Find where the given text appears and provide that cell's center as [X, Y] coordinate. 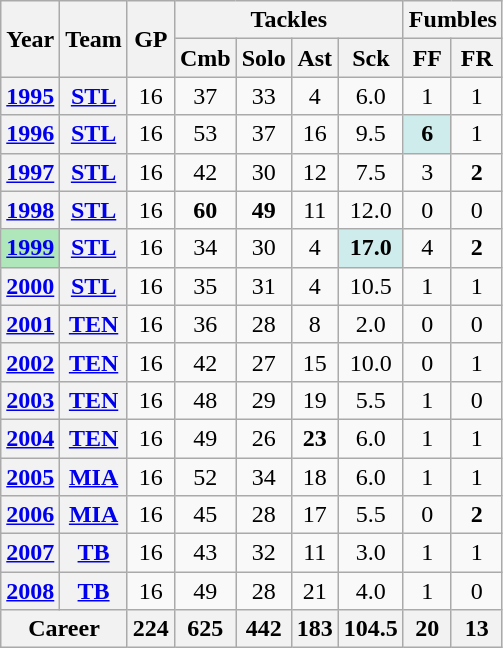
20 [427, 629]
625 [205, 629]
FF [427, 58]
Solo [264, 58]
442 [264, 629]
183 [314, 629]
Sck [370, 58]
2.0 [370, 324]
2004 [30, 438]
1997 [30, 172]
27 [264, 362]
43 [205, 553]
23 [314, 438]
60 [205, 210]
2002 [30, 362]
15 [314, 362]
104.5 [370, 629]
31 [264, 286]
45 [205, 515]
36 [205, 324]
17.0 [370, 248]
21 [314, 591]
2007 [30, 553]
26 [264, 438]
9.5 [370, 134]
Year [30, 39]
Ast [314, 58]
2005 [30, 477]
2006 [30, 515]
Team [94, 39]
19 [314, 400]
2008 [30, 591]
12.0 [370, 210]
1996 [30, 134]
2003 [30, 400]
52 [205, 477]
Cmb [205, 58]
29 [264, 400]
10.5 [370, 286]
2000 [30, 286]
48 [205, 400]
12 [314, 172]
1998 [30, 210]
Fumbles [452, 20]
7.5 [370, 172]
8 [314, 324]
6 [427, 134]
35 [205, 286]
4.0 [370, 591]
FR [476, 58]
32 [264, 553]
33 [264, 96]
3 [427, 172]
2001 [30, 324]
18 [314, 477]
17 [314, 515]
224 [150, 629]
GP [150, 39]
53 [205, 134]
Career [64, 629]
3.0 [370, 553]
10.0 [370, 362]
1995 [30, 96]
1999 [30, 248]
13 [476, 629]
Tackles [288, 20]
